Identify which cell holds the provided text, then report its (x, y) central coordinate. 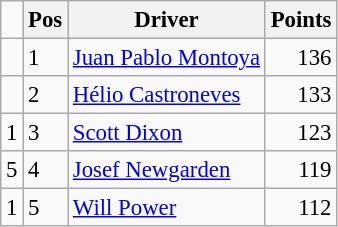
Hélio Castroneves (167, 95)
Will Power (167, 208)
Josef Newgarden (167, 170)
136 (300, 58)
2 (46, 95)
133 (300, 95)
119 (300, 170)
Driver (167, 20)
Points (300, 20)
Scott Dixon (167, 133)
3 (46, 133)
123 (300, 133)
Pos (46, 20)
4 (46, 170)
Juan Pablo Montoya (167, 58)
112 (300, 208)
